Pinpoint the cell where the given text exists, returning its (x, y) midpoint coordinate. 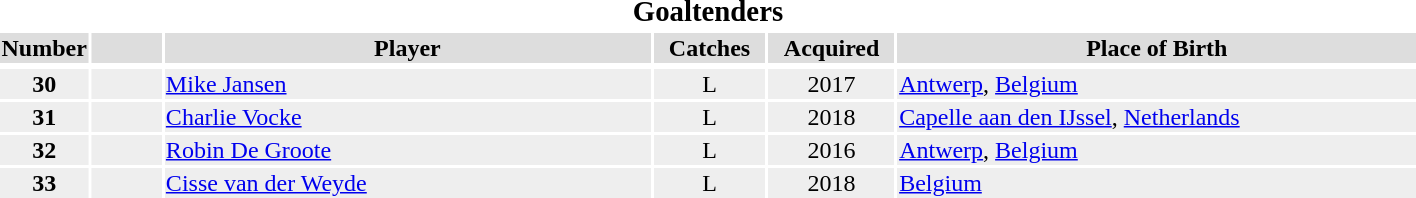
Catches (709, 48)
Acquired (832, 48)
Charlie Vocke (407, 117)
2016 (832, 150)
Belgium (1157, 183)
31 (44, 117)
Place of Birth (1157, 48)
Mike Jansen (407, 84)
2017 (832, 84)
30 (44, 84)
Capelle aan den IJssel, Netherlands (1157, 117)
Robin De Groote (407, 150)
Number (44, 48)
33 (44, 183)
32 (44, 150)
Player (407, 48)
Cisse van der Weyde (407, 183)
